Identify which cell holds the provided text, then report its [x, y] central coordinate. 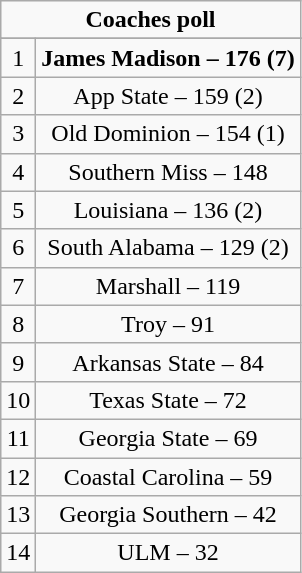
5 [18, 210]
South Alabama – 129 (2) [168, 248]
12 [18, 477]
8 [18, 324]
ULM – 32 [168, 553]
Arkansas State – 84 [168, 362]
Georgia State – 69 [168, 438]
Coaches poll [150, 20]
Texas State – 72 [168, 400]
9 [18, 362]
Louisiana – 136 (2) [168, 210]
4 [18, 172]
11 [18, 438]
6 [18, 248]
1 [18, 58]
10 [18, 400]
7 [18, 286]
Southern Miss – 148 [168, 172]
Coastal Carolina – 59 [168, 477]
Old Dominion – 154 (1) [168, 134]
Georgia Southern – 42 [168, 515]
App State – 159 (2) [168, 96]
Marshall – 119 [168, 286]
James Madison – 176 (7) [168, 58]
3 [18, 134]
Troy – 91 [168, 324]
2 [18, 96]
13 [18, 515]
14 [18, 553]
